Identify which cell holds the provided text, then report its [X, Y] central coordinate. 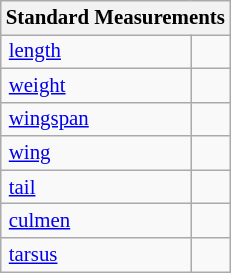
length [96, 51]
tarsus [96, 255]
tail [96, 187]
Standard Measurements [116, 18]
culmen [96, 221]
weight [96, 85]
wingspan [96, 119]
wing [96, 153]
